Extract the (x, y) coordinate from the center of the cell holding the provided text.  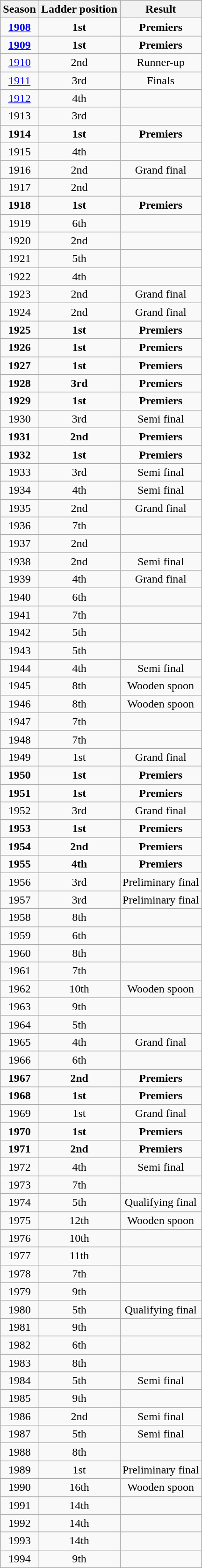
1910 (20, 63)
1966 (20, 1060)
Finals (160, 80)
1931 (20, 437)
1980 (20, 1309)
1950 (20, 775)
1927 (20, 365)
1928 (20, 383)
11th (79, 1256)
Result (160, 9)
1972 (20, 1167)
1949 (20, 757)
1908 (20, 27)
1934 (20, 490)
1969 (20, 1114)
1978 (20, 1274)
1988 (20, 1452)
1909 (20, 45)
1992 (20, 1523)
1921 (20, 259)
1991 (20, 1505)
1936 (20, 526)
1939 (20, 579)
1938 (20, 562)
1968 (20, 1096)
1961 (20, 971)
1935 (20, 508)
1937 (20, 544)
1994 (20, 1559)
1918 (20, 205)
1984 (20, 1381)
1925 (20, 330)
1973 (20, 1185)
1924 (20, 312)
1983 (20, 1363)
Runner-up (160, 63)
1916 (20, 169)
1922 (20, 277)
1948 (20, 739)
1919 (20, 223)
1959 (20, 935)
1951 (20, 793)
1990 (20, 1488)
1955 (20, 864)
1985 (20, 1399)
1917 (20, 187)
1920 (20, 241)
1977 (20, 1256)
1944 (20, 668)
1967 (20, 1078)
1923 (20, 294)
1963 (20, 1006)
1932 (20, 454)
Season (20, 9)
1946 (20, 704)
1954 (20, 846)
1979 (20, 1291)
1993 (20, 1541)
1913 (20, 116)
1964 (20, 1024)
12th (79, 1220)
1981 (20, 1327)
1970 (20, 1131)
1947 (20, 722)
Ladder position (79, 9)
1958 (20, 918)
1933 (20, 472)
1930 (20, 419)
1982 (20, 1345)
1989 (20, 1470)
1960 (20, 953)
1971 (20, 1149)
1965 (20, 1042)
1956 (20, 882)
1975 (20, 1220)
1940 (20, 597)
1987 (20, 1434)
1957 (20, 900)
1929 (20, 401)
1945 (20, 686)
1915 (20, 152)
1942 (20, 633)
1962 (20, 989)
1914 (20, 134)
1912 (20, 98)
1926 (20, 348)
1976 (20, 1238)
1943 (20, 650)
1974 (20, 1203)
1986 (20, 1416)
1953 (20, 829)
1941 (20, 615)
16th (79, 1488)
1911 (20, 80)
1952 (20, 811)
